Search for the cell housing the specified text and yield its (X, Y) center coordinate. 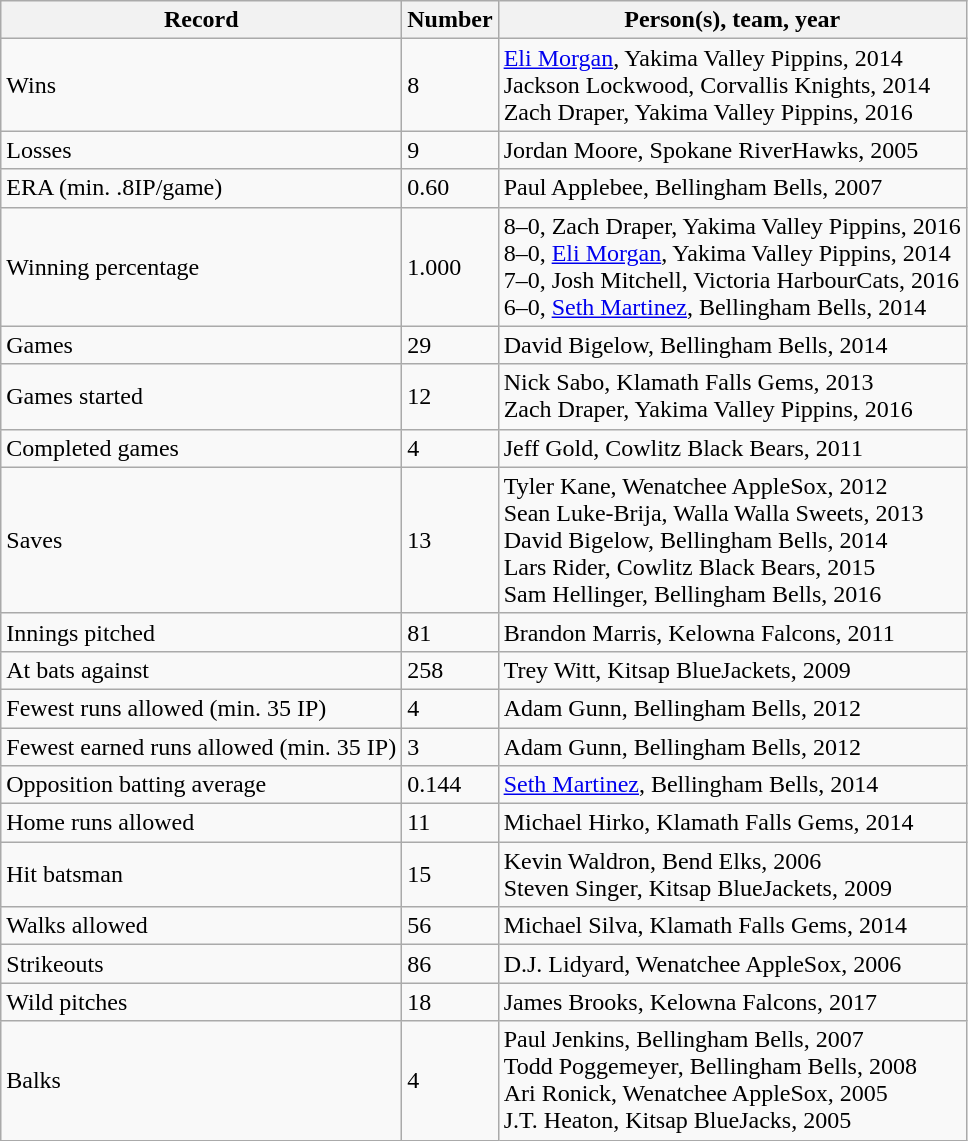
15 (450, 874)
Paul Applebee, Bellingham Bells, 2007 (732, 188)
D.J. Lidyard, Wenatchee AppleSox, 2006 (732, 964)
David Bigelow, Bellingham Bells, 2014 (732, 345)
Kevin Waldron, Bend Elks, 2006Steven Singer, Kitsap BlueJackets, 2009 (732, 874)
18 (450, 1002)
86 (450, 964)
Games started (202, 396)
Winning percentage (202, 266)
Number (450, 20)
1.000 (450, 266)
9 (450, 150)
8 (450, 85)
At bats against (202, 670)
Jordan Moore, Spokane RiverHawks, 2005 (732, 150)
Michael Silva, Klamath Falls Gems, 2014 (732, 926)
3 (450, 747)
Walks allowed (202, 926)
11 (450, 823)
Innings pitched (202, 632)
29 (450, 345)
Opposition batting average (202, 785)
Strikeouts (202, 964)
0.60 (450, 188)
Record (202, 20)
Trey Witt, Kitsap BlueJackets, 2009 (732, 670)
Seth Martinez, Bellingham Bells, 2014 (732, 785)
Games (202, 345)
Home runs allowed (202, 823)
Fewest runs allowed (min. 35 IP) (202, 708)
56 (450, 926)
Hit batsman (202, 874)
Completed games (202, 448)
0.144 (450, 785)
Wild pitches (202, 1002)
12 (450, 396)
81 (450, 632)
Person(s), team, year (732, 20)
Brandon Marris, Kelowna Falcons, 2011 (732, 632)
Losses (202, 150)
Jeff Gold, Cowlitz Black Bears, 2011 (732, 448)
Wins (202, 85)
Nick Sabo, Klamath Falls Gems, 2013Zach Draper, Yakima Valley Pippins, 2016 (732, 396)
Paul Jenkins, Bellingham Bells, 2007Todd Poggemeyer, Bellingham Bells, 2008Ari Ronick, Wenatchee AppleSox, 2005J.T. Heaton, Kitsap BlueJacks, 2005 (732, 1080)
Fewest earned runs allowed (min. 35 IP) (202, 747)
ERA (min. .8IP/game) (202, 188)
258 (450, 670)
Balks (202, 1080)
James Brooks, Kelowna Falcons, 2017 (732, 1002)
13 (450, 540)
Saves (202, 540)
Eli Morgan, Yakima Valley Pippins, 2014Jackson Lockwood, Corvallis Knights, 2014Zach Draper, Yakima Valley Pippins, 2016 (732, 85)
Michael Hirko, Klamath Falls Gems, 2014 (732, 823)
